For the text-containing cell, return its midpoint in (x, y) coordinate format. 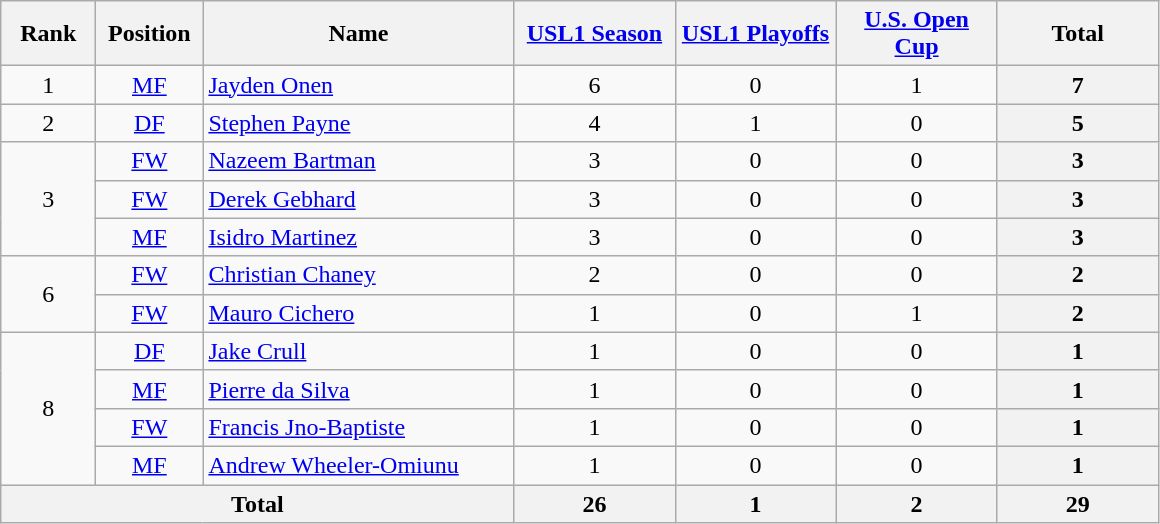
Isidro Martinez (358, 237)
Name (358, 34)
Andrew Wheeler-Omiunu (358, 465)
Position (150, 34)
Mauro Cichero (358, 313)
USL1 Playoffs (756, 34)
8 (48, 408)
Pierre da Silva (358, 389)
Rank (48, 34)
Stephen Payne (358, 123)
7 (1078, 85)
USL1 Season (594, 34)
Derek Gebhard (358, 199)
Jayden Onen (358, 85)
4 (594, 123)
Nazeem Bartman (358, 161)
Christian Chaney (358, 275)
Jake Crull (358, 351)
Francis Jno-Baptiste (358, 427)
26 (594, 503)
29 (1078, 503)
U.S. Open Cup (916, 34)
5 (1078, 123)
